Pinpoint the cell where the given text exists, returning its [x, y] midpoint coordinate. 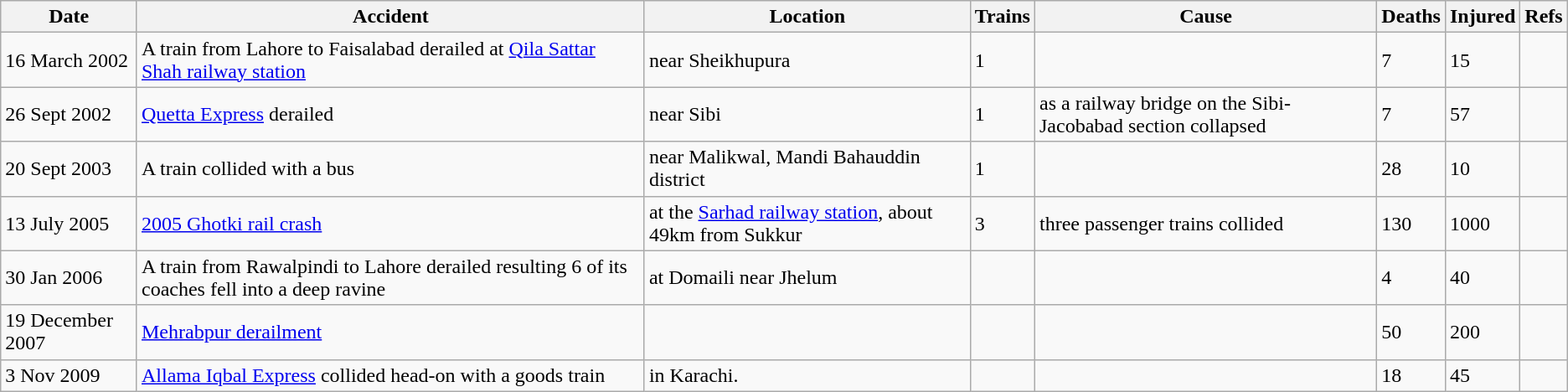
A train collided with a bus [390, 169]
13 July 2005 [69, 223]
20 Sept 2003 [69, 169]
3 [1002, 223]
Accident [390, 17]
45 [1483, 375]
Date [69, 17]
in Karachi. [807, 375]
18 [1411, 375]
Allama Iqbal Express collided head-on with a goods train [390, 375]
three passenger trains collided [1205, 223]
28 [1411, 169]
57 [1483, 114]
near Malikwal, Mandi Bahauddin district [807, 169]
Mehrabpur derailment [390, 332]
19 December 2007 [69, 332]
130 [1411, 223]
Location [807, 17]
3 Nov 2009 [69, 375]
near Sheikhupura [807, 60]
2005 Ghotki rail crash [390, 223]
4 [1411, 278]
26 Sept 2002 [69, 114]
as a railway bridge on the Sibi-Jacobabad section collapsed [1205, 114]
Trains [1002, 17]
Refs [1544, 17]
A train from Lahore to Faisalabad derailed at Qila Sattar Shah railway station [390, 60]
15 [1483, 60]
40 [1483, 278]
200 [1483, 332]
Cause [1205, 17]
at the Sarhad railway station, about 49km from Sukkur [807, 223]
10 [1483, 169]
Deaths [1411, 17]
1000 [1483, 223]
50 [1411, 332]
at Domaili near Jhelum [807, 278]
Quetta Express derailed [390, 114]
Injured [1483, 17]
30 Jan 2006 [69, 278]
A train from Rawalpindi to Lahore derailed resulting 6 of its coaches fell into a deep ravine [390, 278]
near Sibi [807, 114]
16 March 2002 [69, 60]
